Output the [x, y] coordinate of the center of the cell containing the given text.  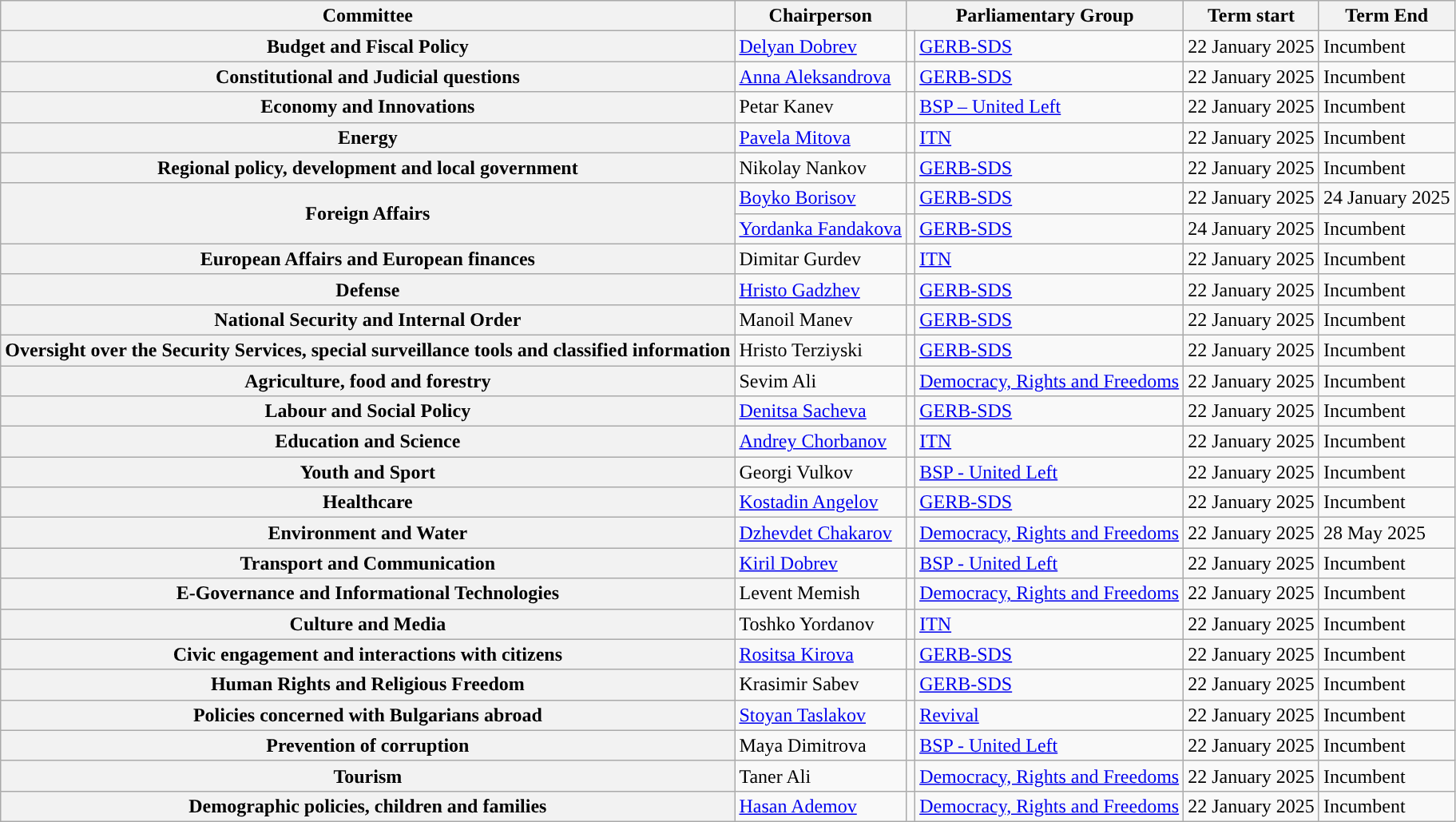
Term End [1387, 16]
BSP – United Left [1049, 107]
Agriculture, food and forestry [367, 381]
Taner Ali [821, 776]
Pavela Mitova [821, 137]
Youth and Sport [367, 472]
Committee [367, 16]
Petar Kanev [821, 107]
Budget and Fiscal Policy [367, 46]
E-Governance and Informational Technologies [367, 594]
Revival [1049, 715]
Dimitar Gurdev [821, 259]
Human Rights and Religious Freedom [367, 685]
Kiril Dobrev [821, 563]
Defense [367, 289]
Georgi Vulkov [821, 472]
Demographic policies, children and families [367, 806]
Civic engagement and interactions with citizens [367, 654]
Oversight over the Security Services, special surveillance tools and classified information [367, 350]
National Security and Internal Order [367, 320]
Denitsa Sacheva [821, 411]
Dzhevdet Chakarov [821, 533]
Manoil Manev [821, 320]
Labour and Social Policy [367, 411]
Delyan Dobrev [821, 46]
Hristo Terziyski [821, 350]
Chairperson [821, 16]
Transport and Communication [367, 563]
Yordanka Fandakova [821, 228]
Maya Dimitrova [821, 745]
Environment and Water [367, 533]
Prevention of corruption [367, 745]
Foreign Affairs [367, 213]
Nikolay Nankov [821, 168]
Energy [367, 137]
Term start [1252, 16]
Sevim Ali [821, 381]
28 May 2025 [1387, 533]
Economy and Innovations [367, 107]
Toshko Yordanov [821, 624]
Krasimir Sabev [821, 685]
Parliamentary Group [1045, 16]
Policies concerned with Bulgarians abroad [367, 715]
Healthcare [367, 502]
Regional policy, development and local government [367, 168]
Andrey Chorbanov [821, 442]
Culture and Media [367, 624]
Kostadin Angelov [821, 502]
Hristo Gadzhev [821, 289]
Tourism [367, 776]
Hasan Ademov [821, 806]
European Affairs and European finances [367, 259]
Constitutional and Judicial questions [367, 77]
Anna Aleksandrova [821, 77]
Boyko Borisov [821, 198]
Levent Memish [821, 594]
Rositsa Kirova [821, 654]
Stoyan Taslakov [821, 715]
Education and Science [367, 442]
